Output the (x, y) coordinate of the center of the cell containing the given text.  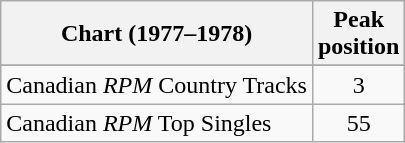
Peakposition (358, 34)
55 (358, 123)
Canadian RPM Top Singles (157, 123)
3 (358, 85)
Canadian RPM Country Tracks (157, 85)
Chart (1977–1978) (157, 34)
